From the cell containing the given text, extract its center point as (x, y) coordinate. 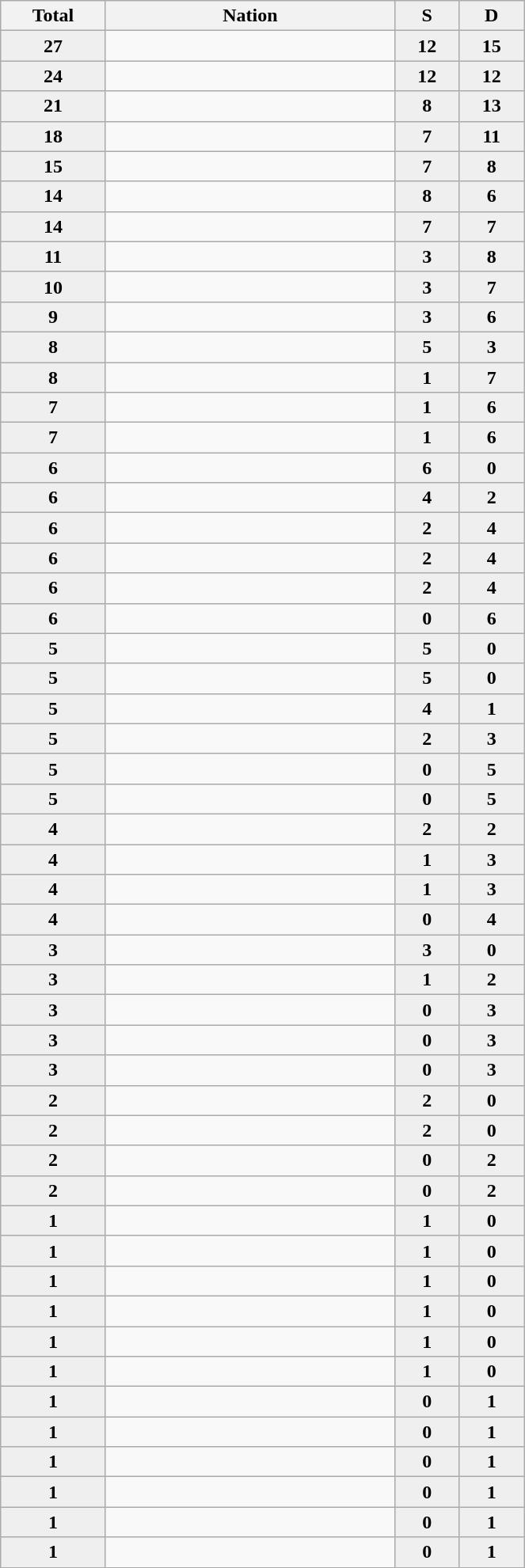
24 (54, 76)
10 (54, 287)
13 (492, 106)
18 (54, 136)
Total (54, 16)
S (427, 16)
D (492, 16)
Nation (250, 16)
21 (54, 106)
27 (54, 46)
9 (54, 317)
